Detect which cell encompasses the target text, then output its (X, Y) center coordinate. 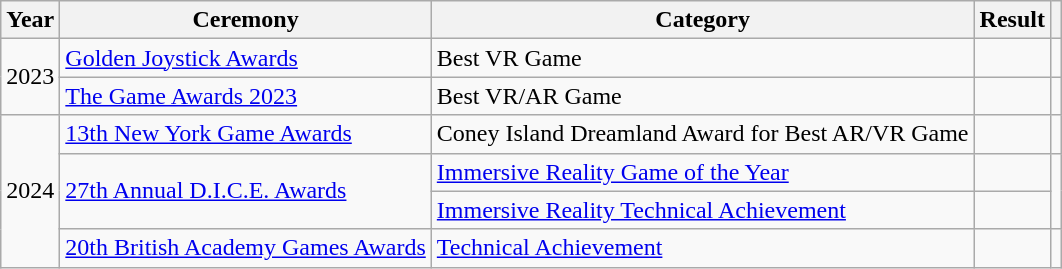
Year (30, 20)
Technical Achievement (702, 248)
Ceremony (246, 20)
Result (1012, 20)
2024 (30, 191)
The Game Awards 2023 (246, 96)
Best VR/AR Game (702, 96)
Immersive Reality Game of the Year (702, 172)
20th British Academy Games Awards (246, 248)
Coney Island Dreamland Award for Best AR/VR Game (702, 134)
Immersive Reality Technical Achievement (702, 210)
13th New York Game Awards (246, 134)
2023 (30, 77)
Best VR Game (702, 58)
27th Annual D.I.C.E. Awards (246, 191)
Category (702, 20)
Golden Joystick Awards (246, 58)
